Scan for the cell matching the given text and deliver its (X, Y) coordinate at center. 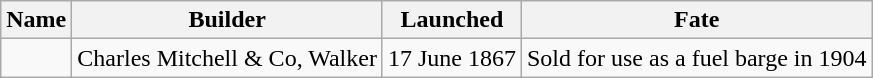
Launched (452, 20)
17 June 1867 (452, 58)
Sold for use as a fuel barge in 1904 (696, 58)
Fate (696, 20)
Builder (228, 20)
Charles Mitchell & Co, Walker (228, 58)
Name (36, 20)
